Return (X, Y) of the center of cell containing provided text 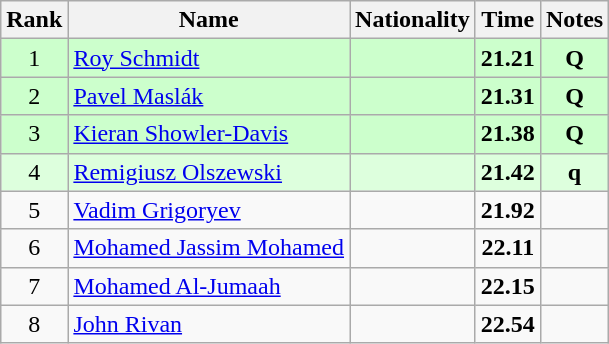
Notes (574, 20)
John Rivan (209, 324)
5 (34, 210)
21.92 (508, 210)
Vadim Grigoryev (209, 210)
21.38 (508, 134)
Rank (34, 20)
Mohamed Jassim Mohamed (209, 248)
Nationality (413, 20)
7 (34, 286)
8 (34, 324)
Kieran Showler-Davis (209, 134)
Time (508, 20)
Pavel Maslák (209, 96)
3 (34, 134)
21.21 (508, 58)
2 (34, 96)
1 (34, 58)
21.31 (508, 96)
6 (34, 248)
q (574, 172)
22.15 (508, 286)
4 (34, 172)
Name (209, 20)
22.54 (508, 324)
21.42 (508, 172)
Remigiusz Olszewski (209, 172)
22.11 (508, 248)
Roy Schmidt (209, 58)
Mohamed Al-Jumaah (209, 286)
